Provide the [x, y] coordinate of the cell's center where the given text is located.  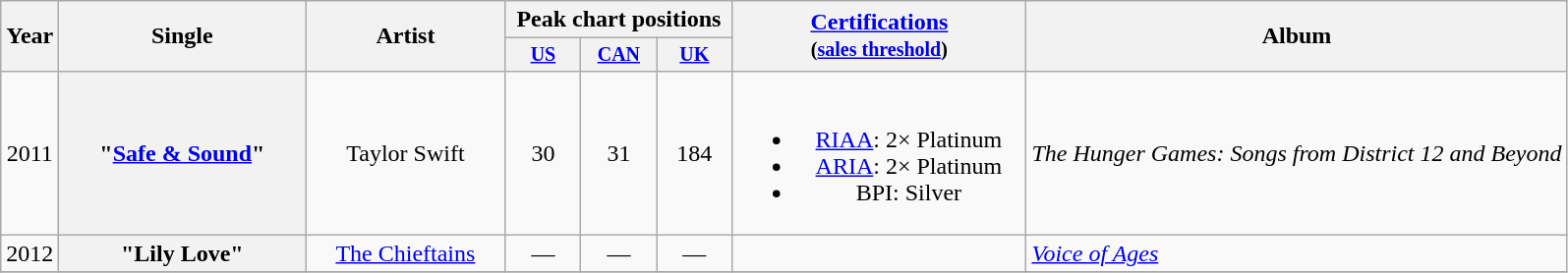
2012 [29, 253]
Peak chart positions [619, 20]
The Chieftains [405, 253]
RIAA: 2× PlatinumARIA: 2× PlatinumBPI: Silver [879, 153]
UK [694, 55]
Taylor Swift [405, 153]
"Safe & Sound" [183, 153]
"Lily Love" [183, 253]
Album [1297, 36]
31 [619, 153]
Artist [405, 36]
Voice of Ages [1297, 253]
Certifications(sales threshold) [879, 36]
CAN [619, 55]
30 [543, 153]
2011 [29, 153]
Single [183, 36]
Year [29, 36]
184 [694, 153]
US [543, 55]
The Hunger Games: Songs from District 12 and Beyond [1297, 153]
